Provide the [X, Y] coordinate of the cell's center where the given text is located.  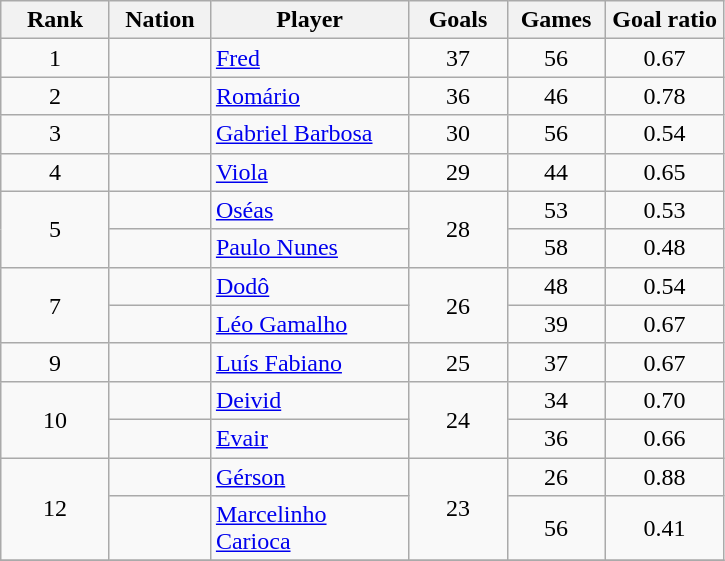
2 [56, 96]
Marcelinho Carioca [310, 528]
44 [556, 172]
34 [556, 400]
Romário [310, 96]
0.66 [664, 438]
Goal ratio [664, 20]
29 [458, 172]
4 [56, 172]
Player [310, 20]
Paulo Nunes [310, 248]
0.88 [664, 477]
23 [458, 510]
Rank [56, 20]
3 [56, 134]
Fred [310, 58]
39 [556, 324]
Goals [458, 20]
Evair [310, 438]
24 [458, 419]
Viola [310, 172]
58 [556, 248]
7 [56, 305]
46 [556, 96]
Gérson [310, 477]
25 [458, 362]
Léo Gamalho [310, 324]
0.53 [664, 210]
0.41 [664, 528]
30 [458, 134]
48 [556, 286]
28 [458, 229]
53 [556, 210]
0.48 [664, 248]
Dodô [310, 286]
Nation [160, 20]
Luís Fabiano [310, 362]
Deivid [310, 400]
Gabriel Barbosa [310, 134]
0.65 [664, 172]
12 [56, 510]
10 [56, 419]
9 [56, 362]
Games [556, 20]
0.70 [664, 400]
5 [56, 229]
1 [56, 58]
Oséas [310, 210]
0.78 [664, 96]
